Search for the cell housing the specified text and yield its [X, Y] center coordinate. 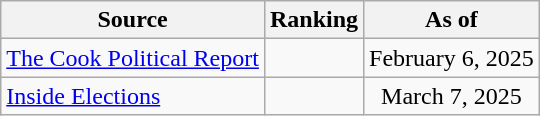
Inside Elections [133, 96]
March 7, 2025 [452, 96]
February 6, 2025 [452, 58]
As of [452, 20]
Ranking [314, 20]
Source [133, 20]
The Cook Political Report [133, 58]
